Determine the [X, Y] coordinate at the center of the cell enclosing the given text.  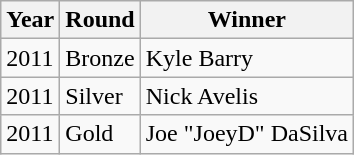
Kyle Barry [246, 58]
Joe "JoeyD" DaSilva [246, 134]
Round [100, 20]
Winner [246, 20]
Silver [100, 96]
Nick Avelis [246, 96]
Gold [100, 134]
Year [30, 20]
Bronze [100, 58]
